Search for the cell housing the specified text and yield its [x, y] center coordinate. 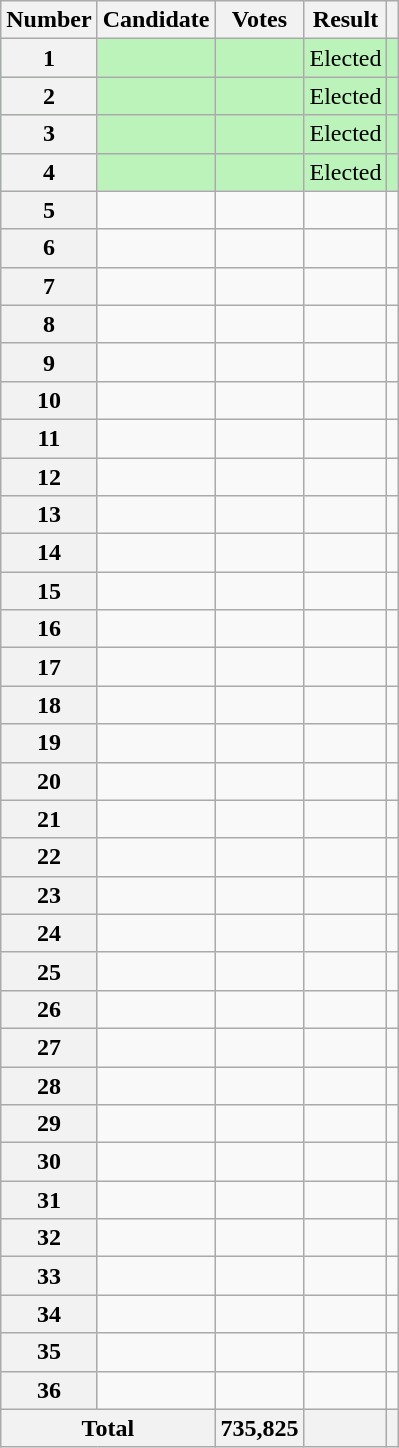
2 [49, 96]
11 [49, 438]
31 [49, 1200]
15 [49, 591]
7 [49, 286]
8 [49, 324]
1 [49, 58]
9 [49, 362]
21 [49, 819]
18 [49, 705]
12 [49, 477]
36 [49, 1390]
19 [49, 743]
Votes [260, 20]
35 [49, 1352]
6 [49, 248]
33 [49, 1276]
Candidate [156, 20]
4 [49, 172]
22 [49, 857]
3 [49, 134]
Number [49, 20]
32 [49, 1238]
26 [49, 1009]
17 [49, 667]
25 [49, 971]
10 [49, 400]
28 [49, 1085]
735,825 [260, 1428]
24 [49, 933]
13 [49, 515]
29 [49, 1124]
Result [346, 20]
23 [49, 895]
34 [49, 1314]
30 [49, 1162]
Total [108, 1428]
16 [49, 629]
20 [49, 781]
5 [49, 210]
27 [49, 1047]
14 [49, 553]
